Find where the given text appears and provide that cell's center as (X, Y) coordinate. 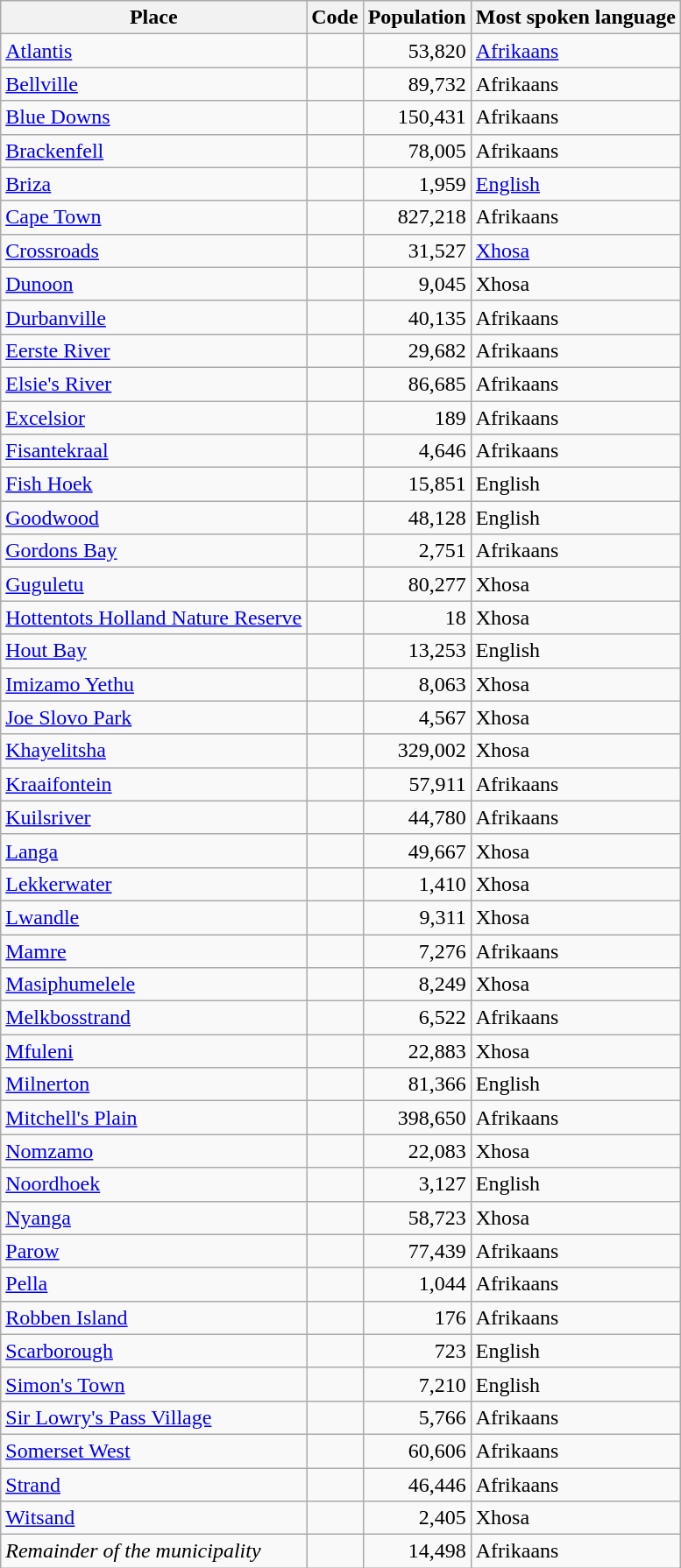
Pella (154, 1284)
Kuilsriver (154, 817)
22,083 (417, 1151)
Population (417, 18)
46,446 (417, 1485)
48,128 (417, 518)
Excelsior (154, 418)
9,045 (417, 284)
15,851 (417, 484)
Blue Downs (154, 117)
Imizamo Yethu (154, 684)
4,567 (417, 717)
Mfuleni (154, 1051)
77,439 (417, 1251)
Khayelitsha (154, 751)
31,527 (417, 251)
Lwandle (154, 917)
44,780 (417, 817)
Cape Town (154, 217)
89,732 (417, 84)
Noordhoek (154, 1184)
49,667 (417, 851)
1,044 (417, 1284)
58,723 (417, 1218)
22,883 (417, 1051)
Place (154, 18)
8,249 (417, 985)
60,606 (417, 1451)
Goodwood (154, 518)
Milnerton (154, 1084)
Mitchell's Plain (154, 1118)
1,410 (417, 884)
2,405 (417, 1518)
150,431 (417, 117)
723 (417, 1351)
14,498 (417, 1551)
Somerset West (154, 1451)
8,063 (417, 684)
398,650 (417, 1118)
827,218 (417, 217)
86,685 (417, 384)
Dunoon (154, 284)
Atlantis (154, 51)
Durbanville (154, 317)
Briza (154, 184)
78,005 (417, 151)
3,127 (417, 1184)
176 (417, 1317)
Scarborough (154, 1351)
7,210 (417, 1384)
Gordons Bay (154, 551)
53,820 (417, 51)
Code (335, 18)
Bellville (154, 84)
80,277 (417, 584)
Eerste River (154, 350)
Crossroads (154, 251)
Hottentots Holland Nature Reserve (154, 618)
Joe Slovo Park (154, 717)
Simon's Town (154, 1384)
Kraaifontein (154, 784)
5,766 (417, 1417)
Strand (154, 1485)
Robben Island (154, 1317)
329,002 (417, 751)
Mamre (154, 950)
Masiphumelele (154, 985)
Nyanga (154, 1218)
Melkbosstrand (154, 1018)
13,253 (417, 651)
29,682 (417, 350)
Guguletu (154, 584)
4,646 (417, 451)
18 (417, 618)
Witsand (154, 1518)
1,959 (417, 184)
2,751 (417, 551)
Parow (154, 1251)
Remainder of the municipality (154, 1551)
7,276 (417, 950)
Fish Hoek (154, 484)
81,366 (417, 1084)
Fisantekraal (154, 451)
Hout Bay (154, 651)
Lekkerwater (154, 884)
Most spoken language (575, 18)
9,311 (417, 917)
6,522 (417, 1018)
Langa (154, 851)
57,911 (417, 784)
40,135 (417, 317)
Brackenfell (154, 151)
Nomzamo (154, 1151)
189 (417, 418)
Sir Lowry's Pass Village (154, 1417)
Elsie's River (154, 384)
